Identify which cell holds the provided text, then report its [x, y] central coordinate. 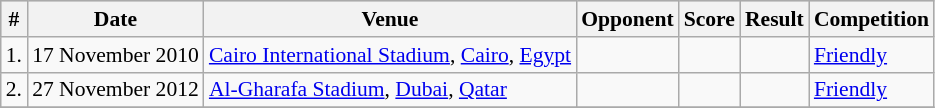
Score [710, 19]
Al-Gharafa Stadium, Dubai, Qatar [390, 90]
27 November 2012 [116, 90]
Opponent [628, 19]
1. [14, 55]
Date [116, 19]
# [14, 19]
Competition [872, 19]
Cairo International Stadium, Cairo, Egypt [390, 55]
Venue [390, 19]
2. [14, 90]
17 November 2010 [116, 55]
Result [774, 19]
